Detect which cell encompasses the target text, then output its (x, y) center coordinate. 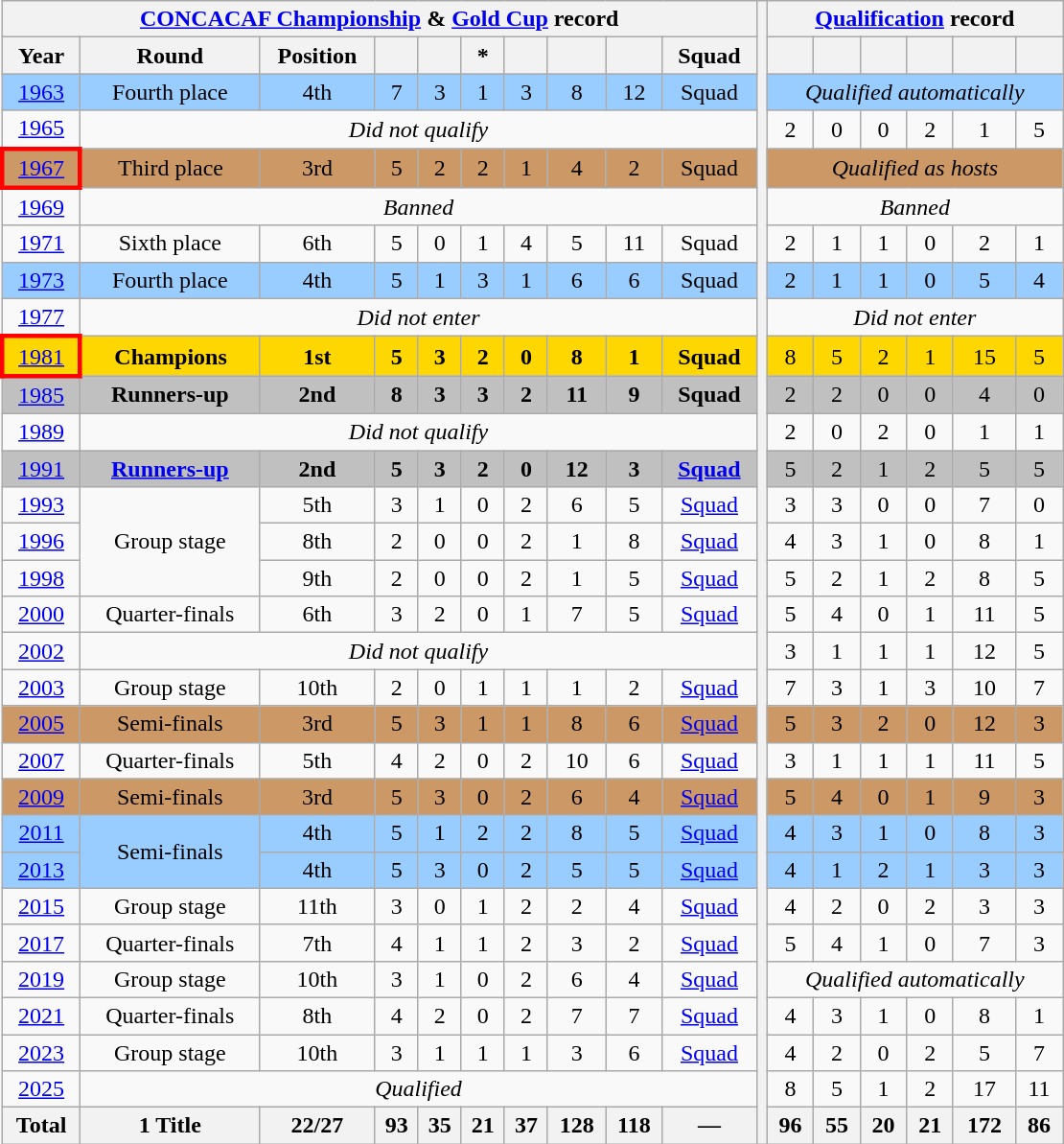
2009 (41, 797)
1 Title (171, 1126)
1973 (41, 280)
2011 (41, 833)
2017 (41, 943)
1971 (41, 244)
Qualified (418, 1089)
86 (1039, 1126)
7th (318, 943)
2000 (41, 615)
1965 (41, 129)
15 (983, 357)
96 (790, 1126)
2015 (41, 906)
1996 (41, 542)
35 (439, 1126)
118 (635, 1126)
Sixth place (171, 244)
2002 (41, 651)
Year (41, 56)
Total (41, 1126)
1993 (41, 505)
2005 (41, 724)
93 (397, 1126)
128 (577, 1126)
1991 (41, 469)
172 (983, 1126)
Position (318, 56)
2019 (41, 979)
1963 (41, 92)
1989 (41, 432)
2007 (41, 760)
CONCACAF Championship & Gold Cup record (380, 19)
1981 (41, 357)
* (483, 56)
2023 (41, 1052)
1967 (41, 167)
2021 (41, 1016)
Round (171, 56)
2013 (41, 870)
2003 (41, 688)
Third place (171, 167)
1998 (41, 578)
— (709, 1126)
2025 (41, 1089)
9th (318, 578)
1985 (41, 395)
Qualified as hosts (914, 167)
55 (838, 1126)
1977 (41, 317)
20 (884, 1126)
1st (318, 357)
Qualification record (914, 19)
17 (983, 1089)
Champions (171, 357)
11th (318, 906)
1969 (41, 207)
22/27 (318, 1126)
37 (525, 1126)
